Output the [X, Y] coordinate of the center of the cell containing the given text.  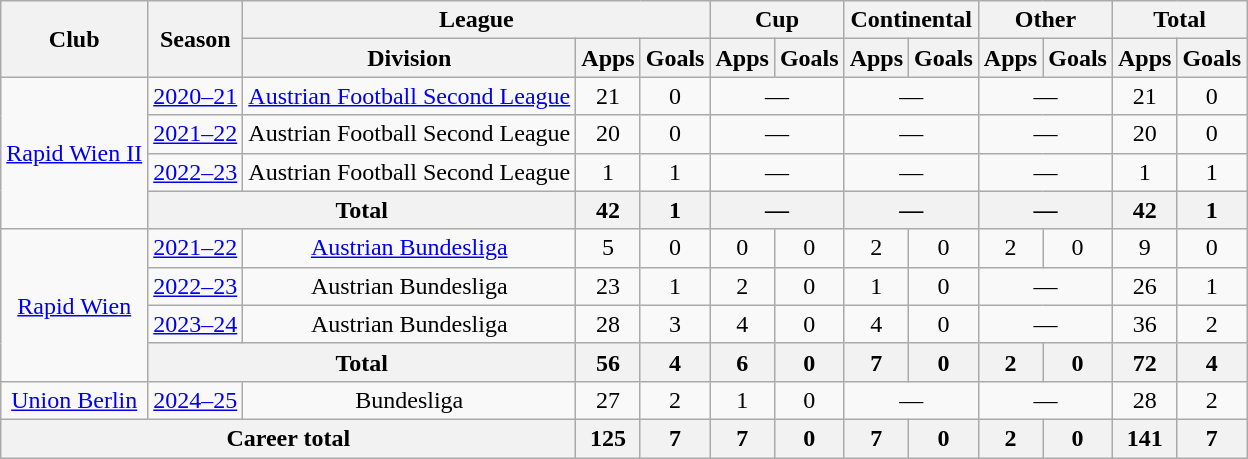
5 [608, 248]
26 [1144, 286]
Career total [288, 438]
Season [196, 39]
2020–21 [196, 96]
League [476, 20]
2024–25 [196, 400]
Union Berlin [74, 400]
Continental [911, 20]
23 [608, 286]
Bundesliga [410, 400]
6 [742, 362]
Division [410, 58]
Other [1045, 20]
72 [1144, 362]
125 [608, 438]
Cup [777, 20]
3 [675, 324]
9 [1144, 248]
Club [74, 39]
141 [1144, 438]
56 [608, 362]
Rapid Wien II [74, 153]
27 [608, 400]
36 [1144, 324]
2023–24 [196, 324]
Rapid Wien [74, 305]
